For the text-containing cell, return its midpoint in (X, Y) coordinate format. 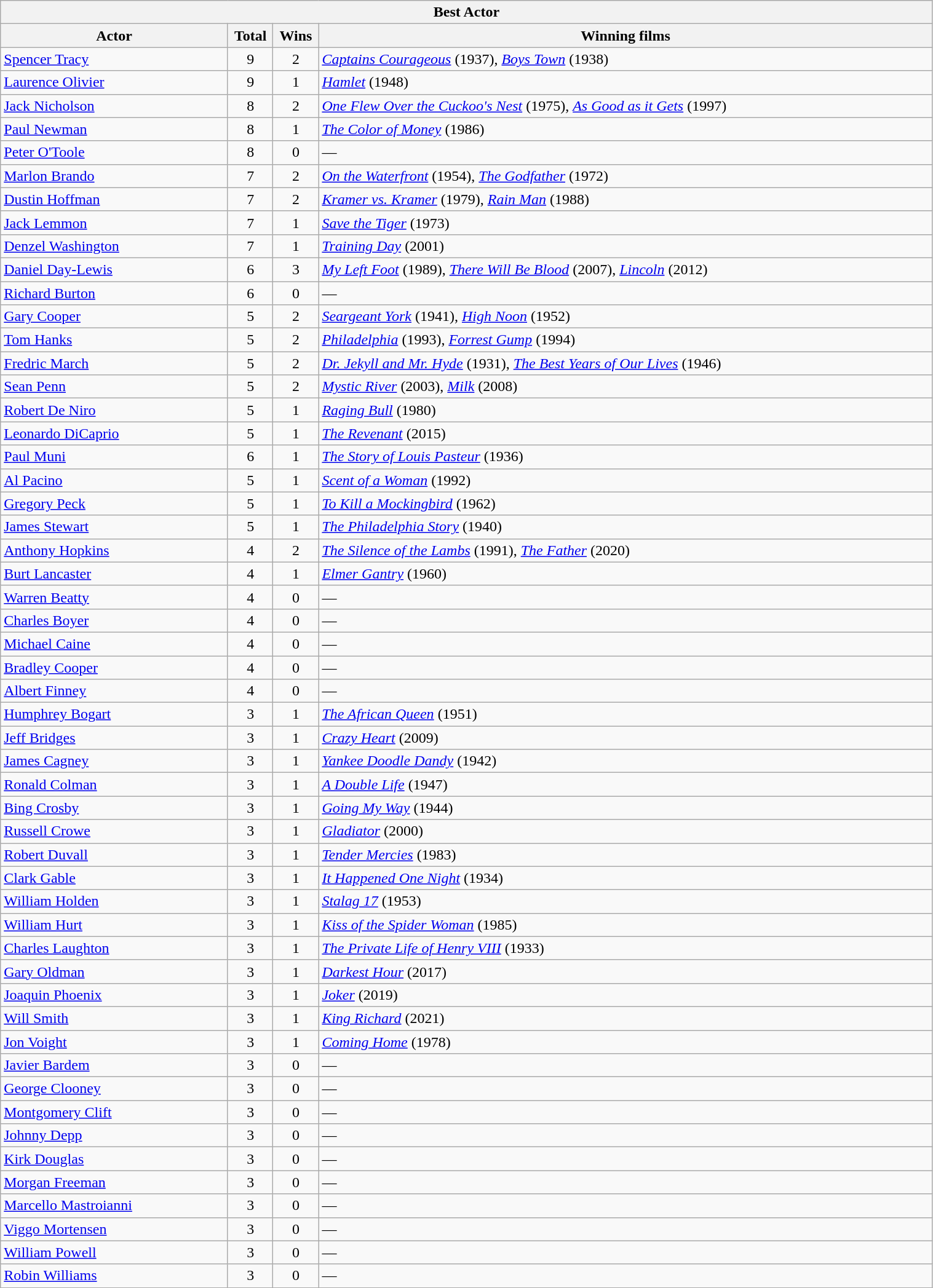
The Philadelphia Story (1940) (625, 527)
Laurence Olivier (114, 82)
Joker (2019) (625, 995)
Captains Courageous (1937), Boys Town (1938) (625, 59)
One Flew Over the Cuckoo's Nest (1975), As Good as it Gets (1997) (625, 106)
Denzel Washington (114, 246)
Russell Crowe (114, 831)
Anthony Hopkins (114, 550)
Stalag 17 (1953) (625, 901)
A Double Life (1947) (625, 784)
The Silence of the Lambs (1991), The Father (2020) (625, 550)
Paul Muni (114, 457)
Gary Oldman (114, 971)
Richard Burton (114, 293)
Darkest Hour (2017) (625, 971)
Kirk Douglas (114, 1159)
Jack Nicholson (114, 106)
Jack Lemmon (114, 223)
Robert Duvall (114, 855)
Spencer Tracy (114, 59)
Best Actor (466, 12)
Tender Mercies (1983) (625, 855)
Hamlet (1948) (625, 82)
Sean Penn (114, 387)
Coming Home (1978) (625, 1042)
Raging Bull (1980) (625, 410)
Save the Tiger (1973) (625, 223)
Bradley Cooper (114, 667)
Fredric March (114, 363)
Gladiator (2000) (625, 831)
Tom Hanks (114, 340)
Seargeant York (1941), High Noon (1952) (625, 317)
Charles Boyer (114, 620)
Ronald Colman (114, 784)
James Cagney (114, 761)
Will Smith (114, 1018)
Warren Beatty (114, 597)
The African Queen (1951) (625, 714)
Clark Gable (114, 878)
Robert De Niro (114, 410)
It Happened One Night (1934) (625, 878)
To Kill a Mockingbird (1962) (625, 504)
Humphrey Bogart (114, 714)
Scent of a Woman (1992) (625, 480)
Dr. Jekyll and Mr. Hyde (1931), The Best Years of Our Lives (1946) (625, 363)
Bing Crosby (114, 808)
Al Pacino (114, 480)
Yankee Doodle Dandy (1942) (625, 761)
Paul Newman (114, 129)
Jeff Bridges (114, 738)
Gregory Peck (114, 504)
Michael Caine (114, 644)
Winning films (625, 36)
Kiss of the Spider Woman (1985) (625, 925)
On the Waterfront (1954), The Godfather (1972) (625, 176)
William Holden (114, 901)
Morgan Freeman (114, 1182)
Going My Way (1944) (625, 808)
Dustin Hoffman (114, 199)
Training Day (2001) (625, 246)
Total (250, 36)
Albert Finney (114, 691)
Johnny Depp (114, 1136)
William Powell (114, 1252)
Daniel Day-Lewis (114, 269)
Leonardo DiCaprio (114, 433)
The Story of Louis Pasteur (1936) (625, 457)
Peter O'Toole (114, 152)
Marcello Mastroianni (114, 1206)
Mystic River (2003), Milk (2008) (625, 387)
Montgomery Clift (114, 1112)
Wins (296, 36)
James Stewart (114, 527)
Robin Williams (114, 1276)
King Richard (2021) (625, 1018)
Charles Laughton (114, 948)
Jon Voight (114, 1042)
My Left Foot (1989), There Will Be Blood (2007), Lincoln (2012) (625, 269)
Burt Lancaster (114, 574)
William Hurt (114, 925)
Crazy Heart (2009) (625, 738)
Kramer vs. Kramer (1979), Rain Man (1988) (625, 199)
Viggo Mortensen (114, 1229)
The Revenant (2015) (625, 433)
Javier Bardem (114, 1065)
Elmer Gantry (1960) (625, 574)
The Color of Money (1986) (625, 129)
George Clooney (114, 1089)
The Private Life of Henry VIII (1933) (625, 948)
Joaquin Phoenix (114, 995)
Philadelphia (1993), Forrest Gump (1994) (625, 340)
Gary Cooper (114, 317)
Actor (114, 36)
Marlon Brando (114, 176)
